Output the [x, y] coordinate of the center of the cell containing the given text.  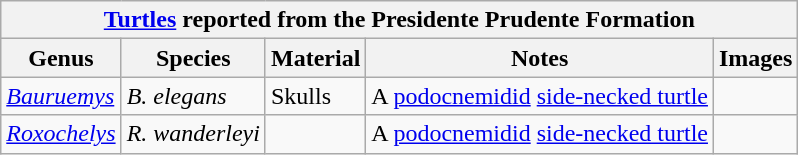
R. wanderleyi [193, 134]
Skulls [315, 96]
B. elegans [193, 96]
Genus [61, 58]
Species [193, 58]
Material [315, 58]
Turtles reported from the Presidente Prudente Formation [400, 20]
Bauruemys [61, 96]
Notes [540, 58]
Images [755, 58]
Roxochelys [61, 134]
